Identify which cell holds the provided text, then report its (x, y) central coordinate. 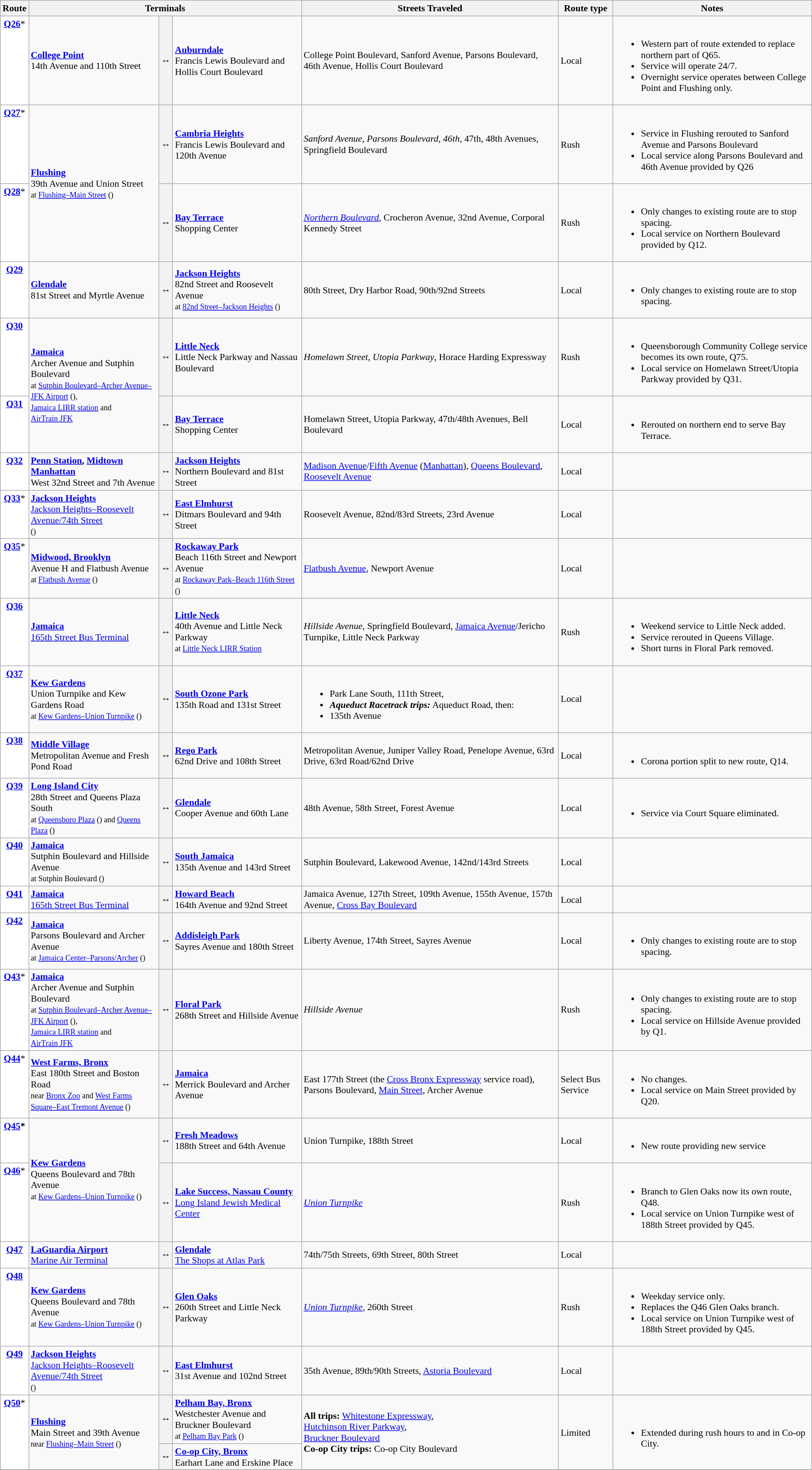
College Point Boulevard, Sanford Avenue, Parsons Boulevard, 46th Avenue, Hollis Court Boulevard (430, 61)
Rockaway ParkBeach 116th Street and Newport Avenueat Rockaway Park–Beach 116th Street () (237, 569)
Rego Park62nd Drive and 108th Street (237, 756)
Union Turnpike, 188th Street (430, 1141)
Q27* (15, 145)
Q42 (15, 941)
Little Neck Little Neck Parkway and Nassau Boulevard (237, 357)
Branch to Glen Oaks now its own route, Q48.Local service on Union Turnpike west of 188th Street provided by Q45. (712, 1203)
GlendaleThe Shops at Atlas Park (237, 1255)
Terminals (165, 8)
Sanford Avenue, Parsons Boulevard, 46th, 47th, 48th Avenues, Springfield Boulevard (430, 145)
Hillside Avenue (430, 1010)
Q45* (15, 1141)
JamaicaParsons Boulevard and Archer Avenueat Jamaica Center–Parsons/Archer () (94, 941)
JamaicaMerrick Boulevard and Archer Avenue (237, 1085)
Q48 (15, 1308)
Q26* (15, 61)
College Point14th Avenue and 110th Street (94, 61)
Metropolitan Avenue, Juniper Valley Road, Penelope Avenue, 63rd Drive, 63rd Road/62nd Drive (430, 756)
No changes.Local service on Main Street provided by Q20. (712, 1085)
Q36 (15, 632)
Midwood, BrooklynAvenue H and Flatbush Avenueat Flatbush Avenue () (94, 569)
Jackson HeightsNorthern Boulevard and 81st Street (237, 471)
Park Lane South, 111th Street,Aqueduct Racetrack trips: Aqueduct Road, then:135th Avenue (430, 699)
All trips: Whitestone Expressway,Hutchinson River Parkway,Bruckner BoulevardCo-op City trips: Co-op City Boulevard (430, 1432)
Cambria HeightsFrancis Lewis Boulevard and 120th Avenue (237, 145)
Streets Traveled (430, 8)
Select Bus Service (586, 1085)
Rerouted on northern end to serve Bay Terrace. (712, 425)
Addisleigh ParkSayres Avenue and 180th Street (237, 941)
Q31 (15, 425)
Q43* (15, 1010)
Notes (712, 8)
Penn Station, Midtown ManhattanWest 32nd Street and 7th Avenue (94, 471)
Only changes to existing route are to stop spacing.Local service on Northern Boulevard provided by Q12. (712, 223)
Q41 (15, 899)
Flatbush Avenue, Newport Avenue (430, 569)
74th/75th Streets, 69th Street, 80th Street (430, 1255)
Northern Boulevard, Crocheron Avenue, 32nd Avenue, Corporal Kennedy Street (430, 223)
Homelawn Street, Utopia Parkway, 47th/48th Avenues, Bell Boulevard (430, 425)
Q32 (15, 471)
Service in Flushing rerouted to Sanford Avenue and Parsons BoulevardLocal service along Parsons Boulevard and 46th Avenue provided by Q26 (712, 145)
Q46* (15, 1203)
Glendale81st Street and Myrtle Avenue (94, 290)
Q30 (15, 357)
Lake Success, Nassau CountyLong Island Jewish Medical Center (237, 1203)
Weekend service to Little Neck added.Service rerouted in Queens Village.Short turns in Floral Park removed. (712, 632)
Sutphin Boulevard, Lakewood Avenue, 142nd/143rd Streets (430, 862)
Glen Oaks260th Street and Little Neck Parkway (237, 1308)
South Ozone Park 135th Road and 131st Street (237, 699)
South Jamaica135th Avenue and 143rd Street (237, 862)
Q49 (15, 1371)
Q28* (15, 223)
Flushing39th Avenue and Union Streetat Flushing–Main Street () (94, 184)
FlushingMain Street and 39th Avenuenear Flushing–Main Street () (94, 1432)
Madison Avenue/Fifth Avenue (Manhattan), Queens Boulevard, Roosevelt Avenue (430, 471)
Hillside Avenue, Springfield Boulevard, Jamaica Avenue/Jericho Turnpike, Little Neck Parkway (430, 632)
East Elmhurst31st Avenue and 102nd Street (237, 1371)
Howard Beach164th Avenue and 92nd Street (237, 899)
East 177th Street (the Cross Bronx Expressway service road), Parsons Boulevard, Main Street, Archer Avenue (430, 1085)
Q47 (15, 1255)
LaGuardia AirportMarine Air Terminal (94, 1255)
GlendaleCooper Avenue and 60th Lane (237, 808)
New route providing new service (712, 1141)
West Farms, BronxEast 180th Street and Boston Roadnear Bronx Zoo and West Farms Square–East Tremont Avenue () (94, 1085)
Union Turnpike (430, 1203)
Roosevelt Avenue, 82nd/83rd Streets, 23rd Avenue (430, 515)
Jamaica165th Street Bus Terminal (94, 632)
JamaicaArcher Avenue and Sutphin Boulevardat Sutphin Boulevard–Archer Avenue–JFK Airport (),Jamaica LIRR station and AirTrain JFK (94, 1010)
Co-op City, BronxEarhart Lane and Erskine Place (237, 1457)
East ElmhurstDitmars Boulevard and 94th Street (237, 515)
Jamaica Avenue, 127th Street, 109th Avenue, 155th Avenue, 157th Avenue, Cross Bay Boulevard (430, 899)
Q29 (15, 290)
Corona portion split to new route, Q14. (712, 756)
80th Street, Dry Harbor Road, 90th/92nd Streets (430, 290)
Middle VillageMetropolitan Avenue and Fresh Pond Road (94, 756)
Route type (586, 8)
AuburndaleFrancis Lewis Boulevard and Hollis Court Boulevard (237, 61)
Service via Court Square eliminated. (712, 808)
Union Turnpike, 260th Street (430, 1308)
Long Island City28th Street and Queens Plaza Southat Queensboro Plaza () and Queens Plaza () (94, 808)
35th Avenue, 89th/90th Streets, Astoria Boulevard (430, 1371)
JamaicaArcher Avenue and Sutphin Boulevard at Sutphin Boulevard–Archer Avenue–JFK Airport (),Jamaica LIRR station and AirTrain JFK (94, 386)
Jamaica 165th Street Bus Terminal (94, 899)
Queensborough Community College service becomes its own route, Q75.Local service on Homelawn Street/Utopia Parkway provided by Q31. (712, 357)
Q44* (15, 1085)
Fresh Meadows188th Street and 64th Avenue (237, 1141)
Q33* (15, 515)
Q37 (15, 699)
Pelham Bay, BronxWestchester Avenue and Bruckner Boulevardat Pelham Bay Park () (237, 1419)
Q50* (15, 1432)
Weekday service only.Replaces the Q46 Glen Oaks branch.Local service on Union Turnpike west of 188th Street provided by Q45. (712, 1308)
Limited (586, 1432)
JamaicaSutphin Boulevard and Hillside Avenueat Sutphin Boulevard () (94, 862)
Little Neck40th Avenue and Little Neck Parkwayat Little Neck LIRR Station (237, 632)
Q35* (15, 569)
Kew GardensUnion Turnpike and Kew Gardens Roadat Kew Gardens–Union Turnpike () (94, 699)
Floral Park268th Street and Hillside Avenue (237, 1010)
Liberty Avenue, 174th Street, Sayres Avenue (430, 941)
Route (15, 8)
Q40 (15, 862)
Only changes to existing route are to stop spacing.Local service on Hillside Avenue provided by Q1. (712, 1010)
Q38 (15, 756)
Q39 (15, 808)
Homelawn Street, Utopia Parkway, Horace Harding Expressway (430, 357)
Extended during rush hours to and in Co-op City. (712, 1432)
48th Avenue, 58th Street, Forest Avenue (430, 808)
Jackson Heights82nd Street and Roosevelt Avenueat 82nd Street–Jackson Heights () (237, 290)
